From the cell containing the given text, extract its center point as (x, y) coordinate. 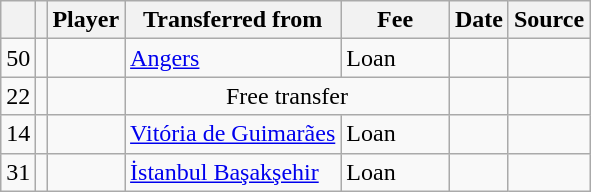
31 (18, 172)
50 (18, 58)
Transferred from (233, 20)
Source (548, 20)
22 (18, 96)
Angers (233, 58)
Fee (396, 20)
Player (86, 20)
14 (18, 134)
Date (478, 20)
İstanbul Başakşehir (233, 172)
Vitória de Guimarães (233, 134)
Free transfer (288, 96)
